From the cell containing the given text, extract its center point as [X, Y] coordinate. 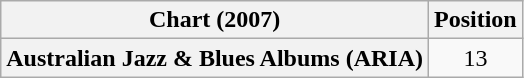
Australian Jazz & Blues Albums (ARIA) [215, 58]
13 [476, 58]
Position [476, 20]
Chart (2007) [215, 20]
